Return (x, y) of the center of cell containing provided text 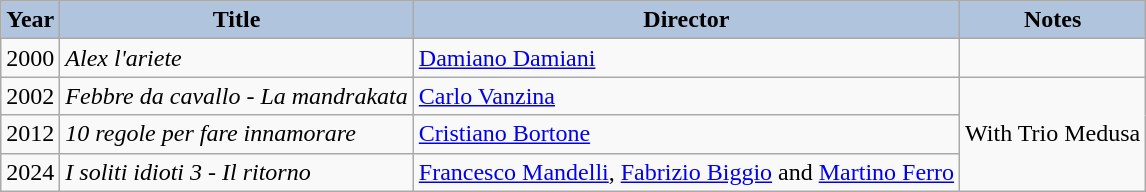
I soliti idioti 3 - Il ritorno (236, 172)
With Trio Medusa (1053, 134)
2000 (30, 58)
Carlo Vanzina (686, 96)
Damiano Damiani (686, 58)
Title (236, 20)
Francesco Mandelli, Fabrizio Biggio and Martino Ferro (686, 172)
Notes (1053, 20)
2002 (30, 96)
10 regole per fare innamorare (236, 134)
Alex l'ariete (236, 58)
2012 (30, 134)
Febbre da cavallo - La mandrakata (236, 96)
Director (686, 20)
Year (30, 20)
2024 (30, 172)
Cristiano Bortone (686, 134)
